Search for the cell housing the specified text and yield its (x, y) center coordinate. 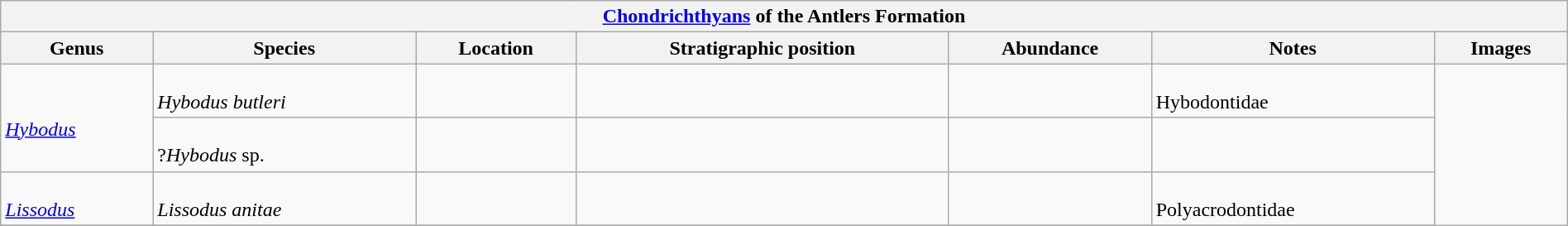
Lissodus anitae (284, 199)
Hybodus (77, 118)
Hybodontidae (1293, 91)
Images (1500, 48)
Stratigraphic position (762, 48)
Hybodus butleri (284, 91)
Genus (77, 48)
Notes (1293, 48)
?Hybodus sp. (284, 144)
Abundance (1050, 48)
Species (284, 48)
Location (495, 48)
Polyacrodontidae (1293, 199)
Lissodus (77, 199)
Chondrichthyans of the Antlers Formation (784, 17)
